Detect which cell encompasses the target text, then output its (x, y) center coordinate. 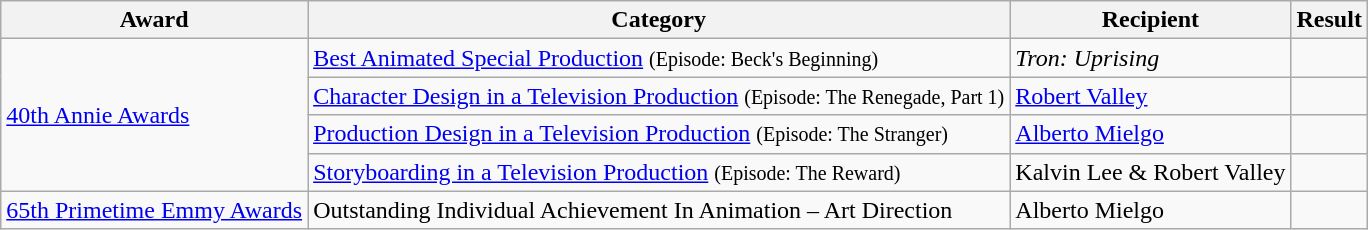
Tron: Uprising (1150, 58)
Robert Valley (1150, 96)
Best Animated Special Production (Episode: Beck's Beginning) (659, 58)
Character Design in a Television Production (Episode: The Renegade, Part 1) (659, 96)
40th Annie Awards (154, 115)
Outstanding Individual Achievement In Animation – Art Direction (659, 210)
65th Primetime Emmy Awards (154, 210)
Storyboarding in a Television Production (Episode: The Reward) (659, 172)
Kalvin Lee & Robert Valley (1150, 172)
Recipient (1150, 20)
Result (1329, 20)
Production Design in a Television Production (Episode: The Stranger) (659, 134)
Award (154, 20)
Category (659, 20)
